From the cell containing the given text, extract its center point as [X, Y] coordinate. 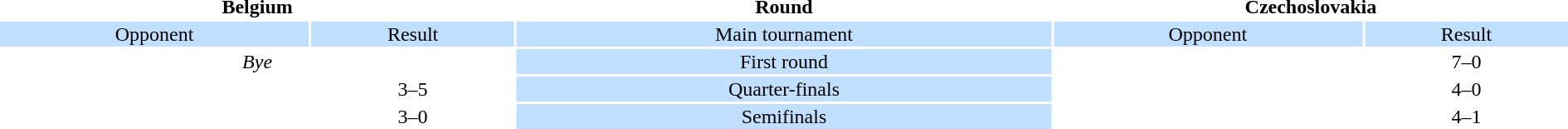
Quarter-finals [784, 89]
Semifinals [784, 117]
4–0 [1467, 89]
First round [784, 62]
Bye [257, 62]
Main tournament [784, 34]
3–0 [413, 117]
7–0 [1467, 62]
4–1 [1467, 117]
3–5 [413, 89]
